Determine the [x, y] coordinate at the center of the cell enclosing the given text.  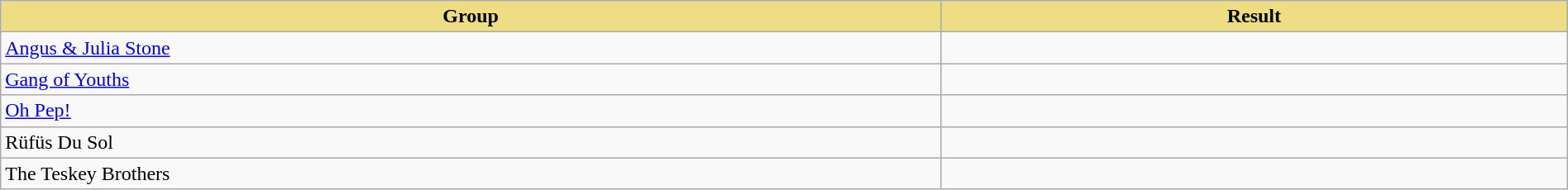
Oh Pep! [471, 111]
Angus & Julia Stone [471, 48]
Gang of Youths [471, 79]
Rüfüs Du Sol [471, 142]
Result [1254, 17]
The Teskey Brothers [471, 173]
Group [471, 17]
